Output the [x, y] coordinate of the center of the cell containing the given text.  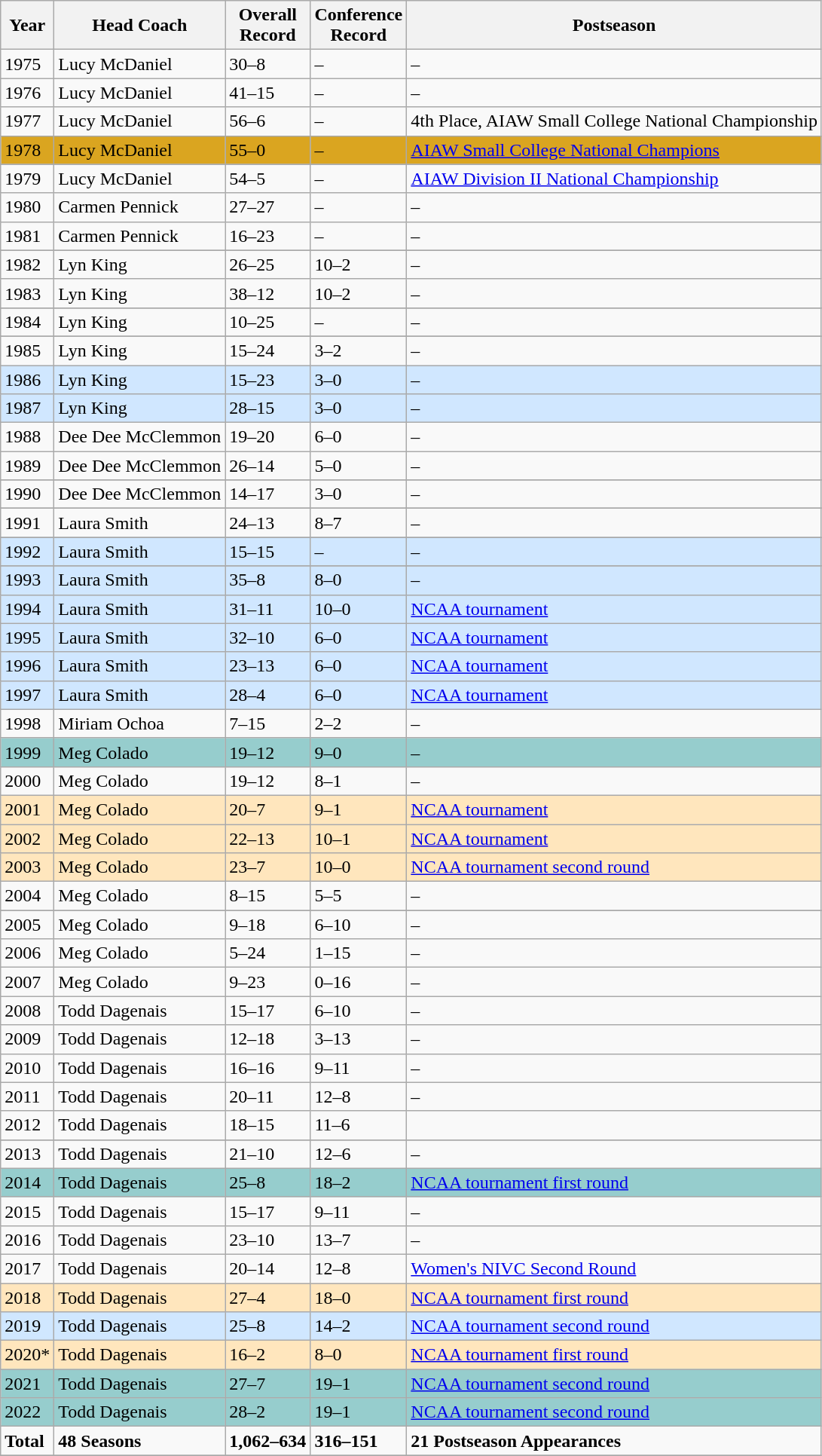
Conference Record [359, 26]
23–13 [268, 666]
2017 [27, 1268]
5–5 [359, 896]
3–13 [359, 1039]
20–14 [268, 1268]
2009 [27, 1039]
1977 [27, 121]
2013 [27, 1154]
18–15 [268, 1125]
22–13 [268, 839]
1979 [27, 179]
35–8 [268, 580]
1997 [27, 695]
Women's NIVC Second Round [615, 1268]
Total [27, 1441]
16–16 [268, 1068]
2016 [27, 1240]
Year [27, 26]
23–10 [268, 1240]
Overall Record [268, 26]
14–2 [359, 1326]
15–23 [268, 379]
7–15 [268, 723]
5–0 [359, 466]
2014 [27, 1182]
24–13 [268, 523]
11–6 [359, 1125]
2021 [27, 1384]
4th Place, AIAW Small College National Championship [615, 121]
1985 [27, 350]
27–4 [268, 1297]
26–14 [268, 466]
1978 [27, 150]
19–20 [268, 437]
2007 [27, 982]
9–23 [268, 982]
1975 [27, 64]
8–15 [268, 896]
AIAW Small College National Champions [615, 150]
20–11 [268, 1097]
1989 [27, 466]
2–2 [359, 723]
54–5 [268, 179]
2001 [27, 809]
2002 [27, 839]
2008 [27, 1011]
21–10 [268, 1154]
2018 [27, 1297]
27–27 [268, 207]
55–0 [268, 150]
28–4 [268, 695]
13–7 [359, 1240]
1991 [27, 523]
10–25 [268, 322]
316–151 [359, 1441]
1993 [27, 580]
9–1 [359, 809]
12–6 [359, 1154]
AIAW Division II National Championship [615, 179]
1996 [27, 666]
32–10 [268, 638]
5–24 [268, 953]
15–15 [268, 552]
15–24 [268, 350]
2020* [27, 1355]
1980 [27, 207]
1995 [27, 638]
56–6 [268, 121]
1976 [27, 93]
1990 [27, 494]
2000 [27, 781]
2015 [27, 1211]
10–1 [359, 839]
16–23 [268, 236]
2006 [27, 953]
1984 [27, 322]
2005 [27, 925]
31–11 [268, 609]
9–18 [268, 925]
1981 [27, 236]
2012 [27, 1125]
2010 [27, 1068]
28–2 [268, 1412]
48 Seasons [140, 1441]
1988 [27, 437]
2019 [27, 1326]
38–12 [268, 293]
26–25 [268, 265]
1998 [27, 723]
1992 [27, 552]
2022 [27, 1412]
28–15 [268, 408]
8–1 [359, 781]
14–17 [268, 494]
1982 [27, 265]
Postseason [615, 26]
18–0 [359, 1297]
0–16 [359, 982]
23–7 [268, 867]
9–0 [359, 752]
1986 [27, 379]
1987 [27, 408]
2003 [27, 867]
12–18 [268, 1039]
1–15 [359, 953]
20–7 [268, 809]
Miriam Ochoa [140, 723]
30–8 [268, 64]
1999 [27, 752]
1994 [27, 609]
1,062–634 [268, 1441]
18–2 [359, 1182]
2004 [27, 896]
16–2 [268, 1355]
8–7 [359, 523]
27–7 [268, 1384]
Head Coach [140, 26]
1983 [27, 293]
2011 [27, 1097]
21 Postseason Appearances [615, 1441]
41–15 [268, 93]
3–2 [359, 350]
